Pinpoint the cell where the given text exists, returning its (x, y) midpoint coordinate. 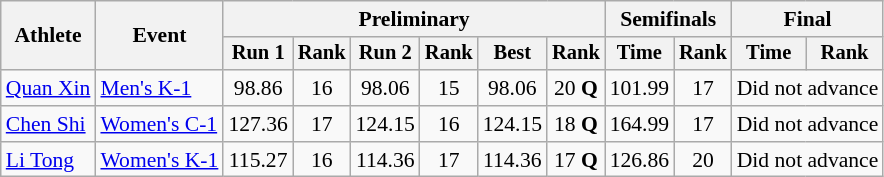
Men's K-1 (159, 88)
Best (512, 54)
Chen Shi (48, 124)
Preliminary (414, 19)
Run 2 (384, 54)
Quan Xin (48, 88)
Final (808, 19)
Run 1 (258, 54)
Women's C-1 (159, 124)
15 (449, 88)
101.99 (640, 88)
Event (159, 36)
98.86 (258, 88)
127.36 (258, 124)
164.99 (640, 124)
18 Q (576, 124)
20 Q (576, 88)
Athlete (48, 36)
Semifinals (668, 19)
